Return the (X, Y) coordinate for the center point of the cell that contains the specified text.  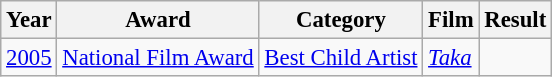
Category (341, 20)
Year (29, 20)
2005 (29, 58)
Award (158, 20)
Best Child Artist (341, 58)
Result (516, 20)
Film (451, 20)
Taka (451, 58)
National Film Award (158, 58)
